Determine the (X, Y) coordinate at the center of the cell enclosing the given text.  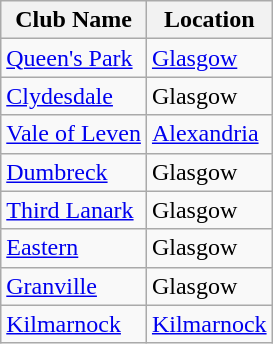
Vale of Leven (74, 134)
Location (209, 20)
Clydesdale (74, 96)
Dumbreck (74, 172)
Club Name (74, 20)
Queen's Park (74, 58)
Third Lanark (74, 210)
Granville (74, 286)
Eastern (74, 248)
Alexandria (209, 134)
